Search for the cell housing the specified text and yield its [X, Y] center coordinate. 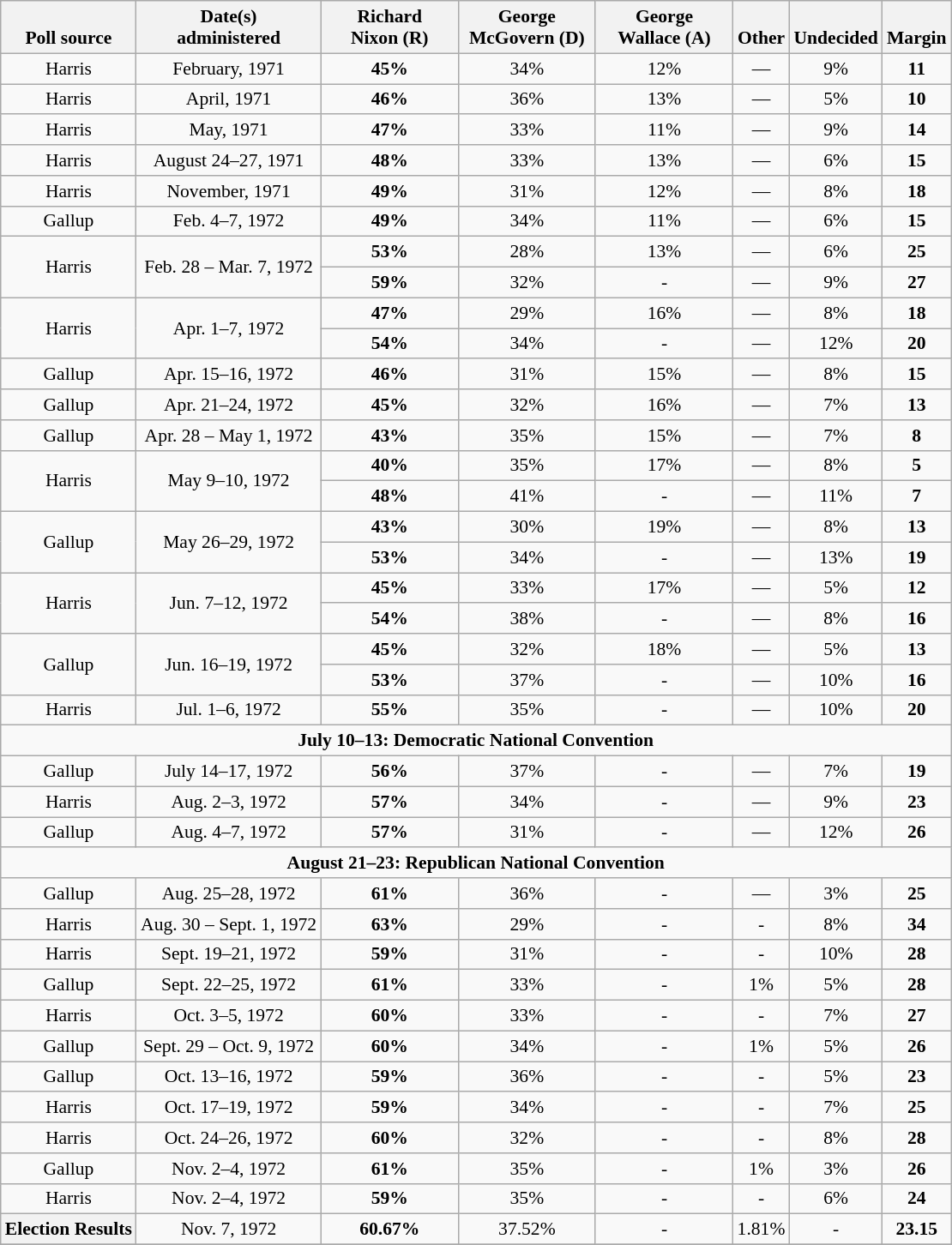
Aug. 2–3, 1972 [228, 802]
Jun. 16–19, 1972 [228, 664]
1.81% [762, 1230]
30% [527, 527]
38% [527, 619]
Aug. 4–7, 1972 [228, 833]
Election Results [69, 1230]
55% [389, 710]
37.52% [527, 1230]
11 [917, 69]
34 [917, 924]
Sept. 29 – Oct. 9, 1972 [228, 1046]
Oct. 17–19, 1972 [228, 1108]
Date(s)administered [228, 27]
Apr. 15–16, 1972 [228, 375]
5 [917, 466]
May 26–29, 1972 [228, 542]
Undecided [835, 27]
7 [917, 496]
18% [664, 649]
Aug. 25–28, 1972 [228, 893]
28% [527, 252]
56% [389, 772]
19% [664, 527]
40% [389, 466]
14 [917, 130]
Apr. 1–7, 1972 [228, 328]
Jun. 7–12, 1972 [228, 604]
Sept. 19–21, 1972 [228, 954]
RichardNixon (R) [389, 27]
February, 1971 [228, 69]
GeorgeMcGovern (D) [527, 27]
Oct. 24–26, 1972 [228, 1138]
63% [389, 924]
Aug. 30 – Sept. 1, 1972 [228, 924]
May 9–10, 1972 [228, 480]
May, 1971 [228, 130]
GeorgeWallace (A) [664, 27]
Other [762, 27]
Feb. 28 – Mar. 7, 1972 [228, 268]
Oct. 13–16, 1972 [228, 1077]
July 14–17, 1972 [228, 772]
41% [527, 496]
Apr. 21–24, 1972 [228, 405]
12 [917, 588]
8 [917, 436]
Margin [917, 27]
July 10–13: Democratic National Convention [476, 741]
24 [917, 1199]
November, 1971 [228, 191]
August 21–23: Republican National Convention [476, 863]
10 [917, 99]
Apr. 28 – May 1, 1972 [228, 436]
Jul. 1–6, 1972 [228, 710]
Feb. 4–7, 1972 [228, 221]
April, 1971 [228, 99]
60.67% [389, 1230]
Nov. 7, 1972 [228, 1230]
Poll source [69, 27]
Sept. 22–25, 1972 [228, 985]
Oct. 3–5, 1972 [228, 1016]
23.15 [917, 1230]
August 24–27, 1971 [228, 160]
